Scan for the cell matching the given text and deliver its [X, Y] coordinate at center. 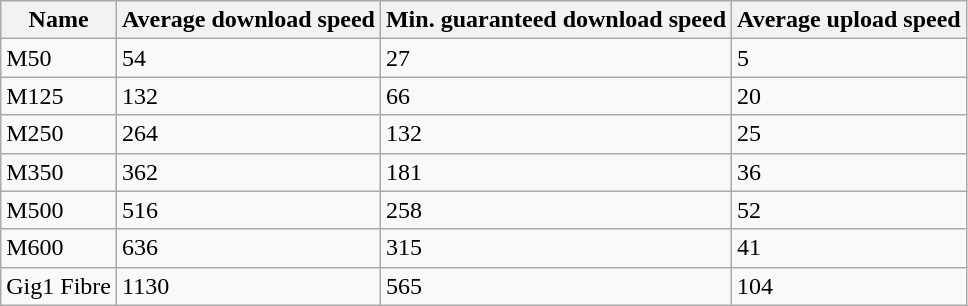
Name [59, 20]
66 [556, 96]
516 [248, 210]
104 [850, 286]
M600 [59, 248]
20 [850, 96]
54 [248, 58]
5 [850, 58]
258 [556, 210]
M500 [59, 210]
M125 [59, 96]
264 [248, 134]
M250 [59, 134]
181 [556, 172]
565 [556, 286]
315 [556, 248]
M350 [59, 172]
52 [850, 210]
Gig1 Fibre [59, 286]
27 [556, 58]
41 [850, 248]
Average upload speed [850, 20]
362 [248, 172]
Average download speed [248, 20]
1130 [248, 286]
636 [248, 248]
M50 [59, 58]
36 [850, 172]
Min. guaranteed download speed [556, 20]
25 [850, 134]
